Pinpoint the cell where the given text exists, returning its (x, y) midpoint coordinate. 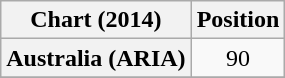
Chart (2014) (96, 20)
Australia (ARIA) (96, 58)
90 (238, 58)
Position (238, 20)
